Capture the cell that displays the provided text and extract its (x, y) central coordinate. 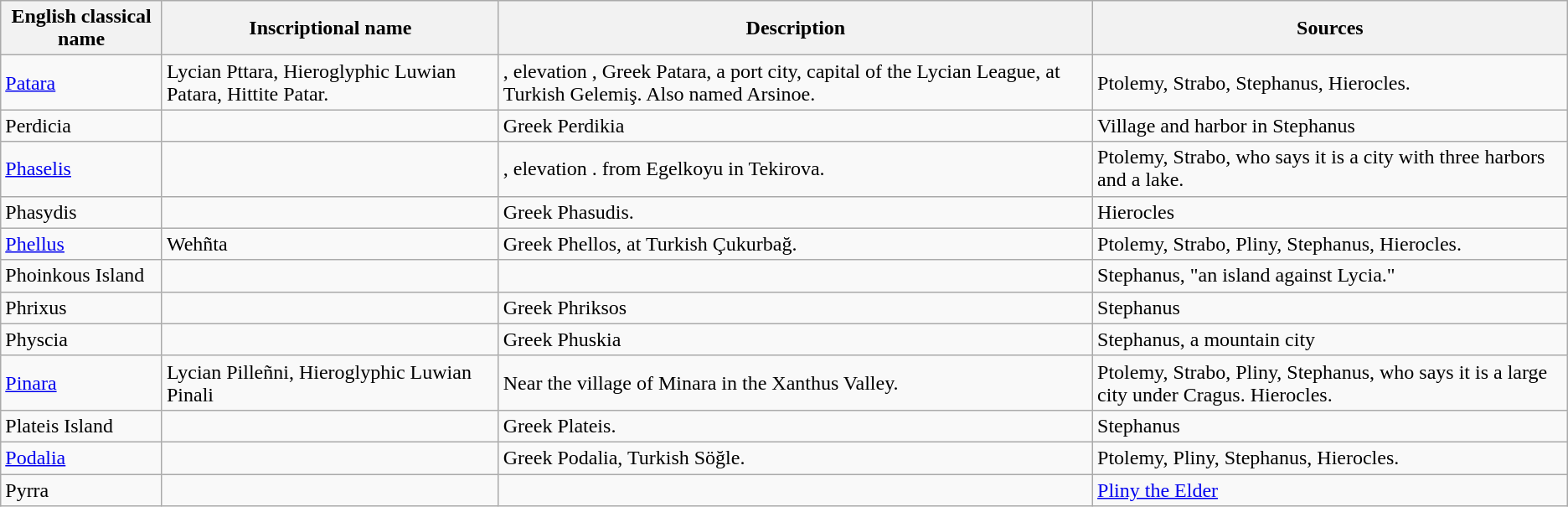
Lycian Pilleñni, Hieroglyphic Luwian Pinali (330, 382)
Plateis Island (82, 426)
Inscriptional name (330, 28)
Wehñta (330, 244)
Greek Plateis. (796, 426)
Lycian Pttara, Hieroglyphic Luwian Patara, Hittite Patar. (330, 82)
Stephanus, "an island against Lycia." (1330, 276)
Patara (82, 82)
Village and harbor in Stephanus (1330, 126)
Greek Phuskia (796, 339)
Pyrra (82, 490)
Greek Phriksos (796, 308)
Ptolemy, Strabo, Pliny, Stephanus, Hierocles. (1330, 244)
Ptolemy, Pliny, Stephanus, Hierocles. (1330, 458)
Ptolemy, Strabo, who says it is a city with three harbors and a lake. (1330, 169)
Phellus (82, 244)
, elevation . from Egelkoyu in Tekirova. (796, 169)
Stephanus, a mountain city (1330, 339)
Greek Podalia, Turkish Söğle. (796, 458)
Phasydis (82, 212)
Perdicia (82, 126)
Greek Perdikia (796, 126)
Phaselis (82, 169)
Pinara (82, 382)
Pliny the Elder (1330, 490)
Ptolemy, Strabo, Pliny, Stephanus, who says it is a large city under Cragus. Hierocles. (1330, 382)
Greek Phellos, at Turkish Çukurbağ. (796, 244)
English classical name (82, 28)
Physcia (82, 339)
Near the village of Minara in the Xanthus Valley. (796, 382)
Description (796, 28)
Ptolemy, Strabo, Stephanus, Hierocles. (1330, 82)
Hierocles (1330, 212)
Podalia (82, 458)
Phrixus (82, 308)
Sources (1330, 28)
Greek Phasudis. (796, 212)
Phoinkous Island (82, 276)
, elevation , Greek Patara, a port city, capital of the Lycian League, at Turkish Gelemiş. Also named Arsinoe. (796, 82)
